Search for the cell housing the specified text and yield its [X, Y] center coordinate. 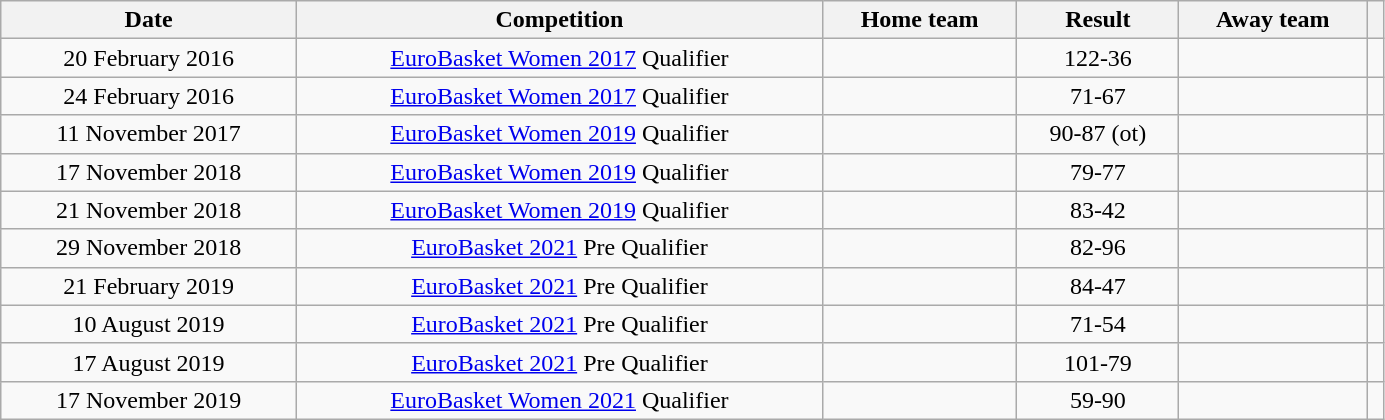
101-79 [1098, 362]
Result [1098, 20]
10 August 2019 [149, 324]
Competition [559, 20]
17 November 2019 [149, 400]
71-67 [1098, 96]
Away team [1273, 20]
79-77 [1098, 172]
122-36 [1098, 58]
Home team [919, 20]
29 November 2018 [149, 248]
59-90 [1098, 400]
11 November 2017 [149, 134]
Date [149, 20]
84-47 [1098, 286]
83-42 [1098, 210]
90-87 (ot) [1098, 134]
21 February 2019 [149, 286]
21 November 2018 [149, 210]
71-54 [1098, 324]
20 February 2016 [149, 58]
17 November 2018 [149, 172]
82-96 [1098, 248]
24 February 2016 [149, 96]
17 August 2019 [149, 362]
EuroBasket Women 2021 Qualifier [559, 400]
